Capture the cell that displays the provided text and extract its (x, y) central coordinate. 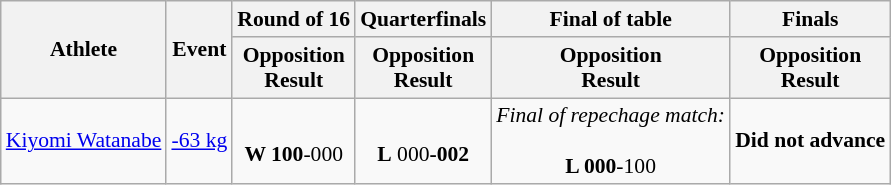
L 000-002 (423, 142)
Kiyomi Watanabe (84, 142)
Did not advance (810, 142)
Final of repechage match: L 000-100 (610, 142)
Final of table (610, 19)
Athlete (84, 50)
W 100-000 (294, 142)
Quarterfinals (423, 19)
-63 kg (199, 142)
Event (199, 50)
Finals (810, 19)
Round of 16 (294, 19)
